Extract the [x, y] coordinate from the center of the cell holding the provided text.  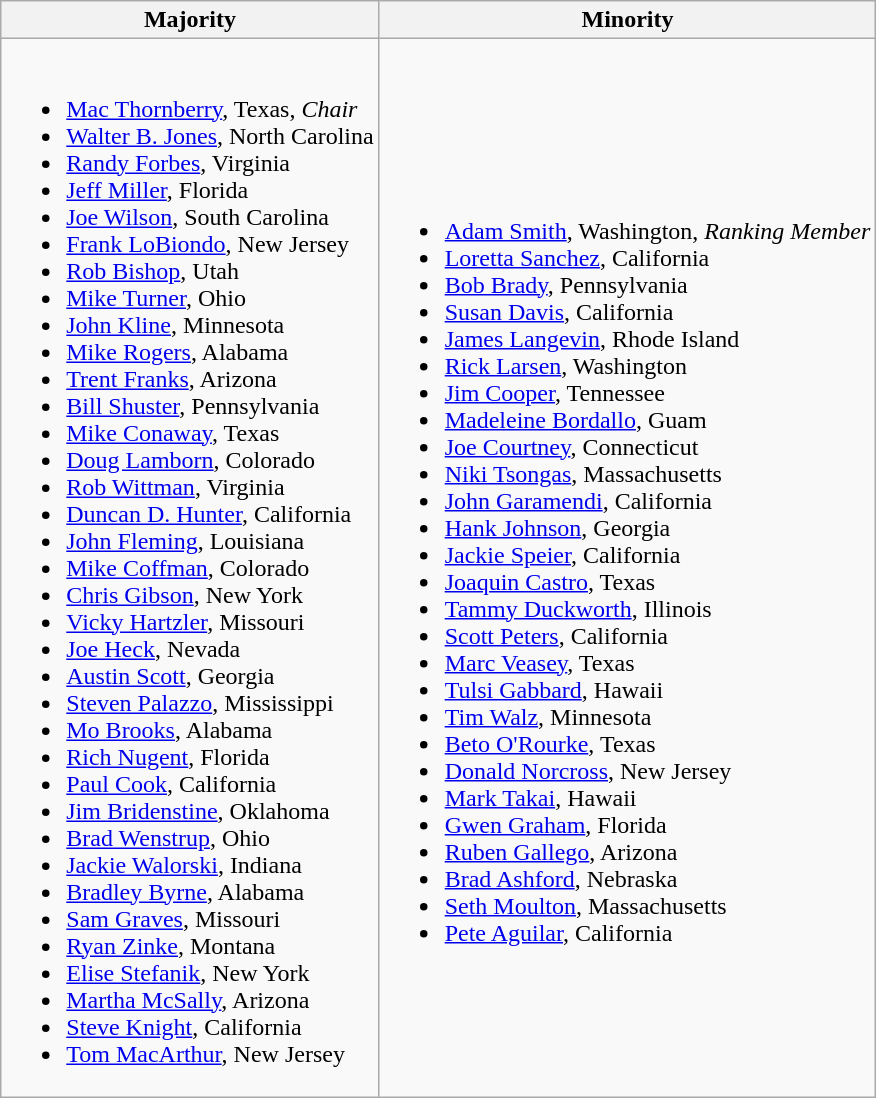
Minority [628, 20]
Majority [190, 20]
